Return (X, Y) of the center of cell containing provided text 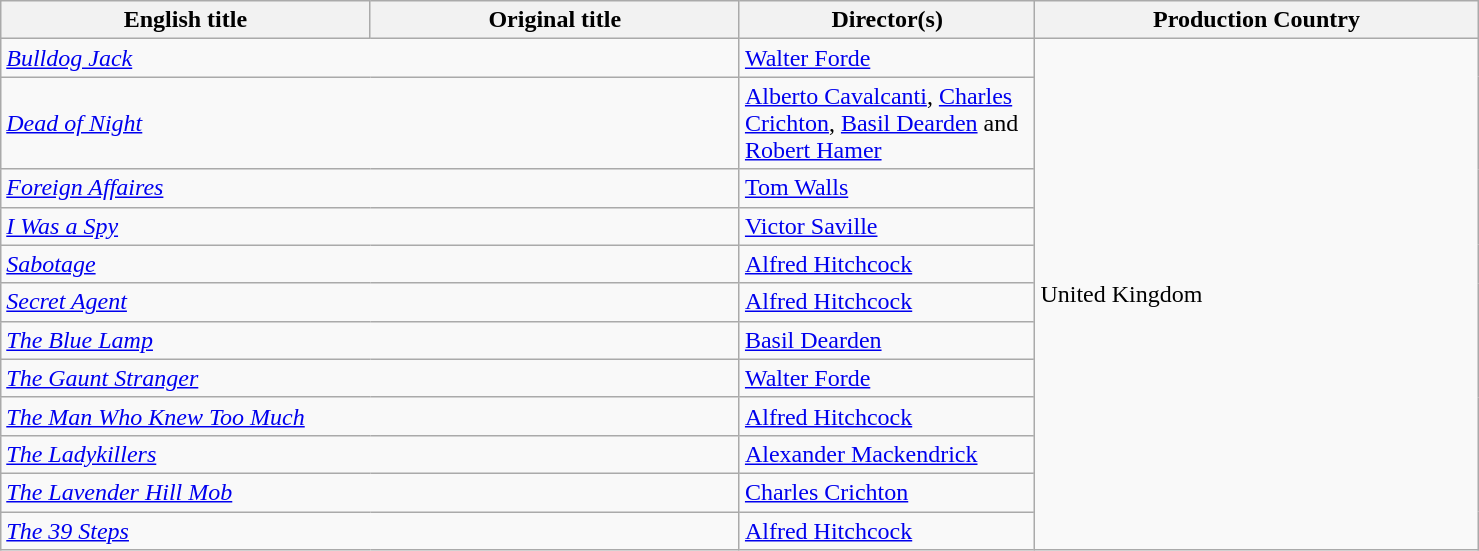
The 39 Steps (370, 531)
Original title (554, 20)
Director(s) (886, 20)
Alexander Mackendrick (886, 454)
Victor Saville (886, 226)
The Gaunt Stranger (370, 378)
The Man Who Knew Too Much (370, 416)
The Ladykillers (370, 454)
Secret Agent (370, 302)
English title (186, 20)
I Was a Spy (370, 226)
The Lavender Hill Mob (370, 492)
Sabotage (370, 264)
The Blue Lamp (370, 340)
Bulldog Jack (370, 58)
Production Country (1256, 20)
Dead of Night (370, 123)
Basil Dearden (886, 340)
Charles Crichton (886, 492)
United Kingdom (1256, 294)
Alberto Cavalcanti, Charles Crichton, Basil Dearden and Robert Hamer (886, 123)
Foreign Affaires (370, 188)
Tom Walls (886, 188)
